Pinpoint the cell where the given text exists, returning its (X, Y) midpoint coordinate. 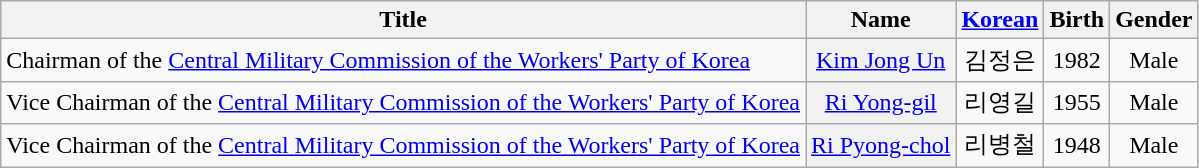
Birth (1077, 20)
Ri Pyong-chol (881, 146)
리영길 (1000, 102)
Ri Yong-gil (881, 102)
1955 (1077, 102)
Kim Jong Un (881, 60)
리병철 (1000, 146)
Name (881, 20)
Korean (1000, 20)
Gender (1154, 20)
김정은 (1000, 60)
Chairman of the Central Military Commission of the Workers' Party of Korea (404, 60)
1948 (1077, 146)
1982 (1077, 60)
Title (404, 20)
